Output the [x, y] coordinate of the center of the cell containing the given text.  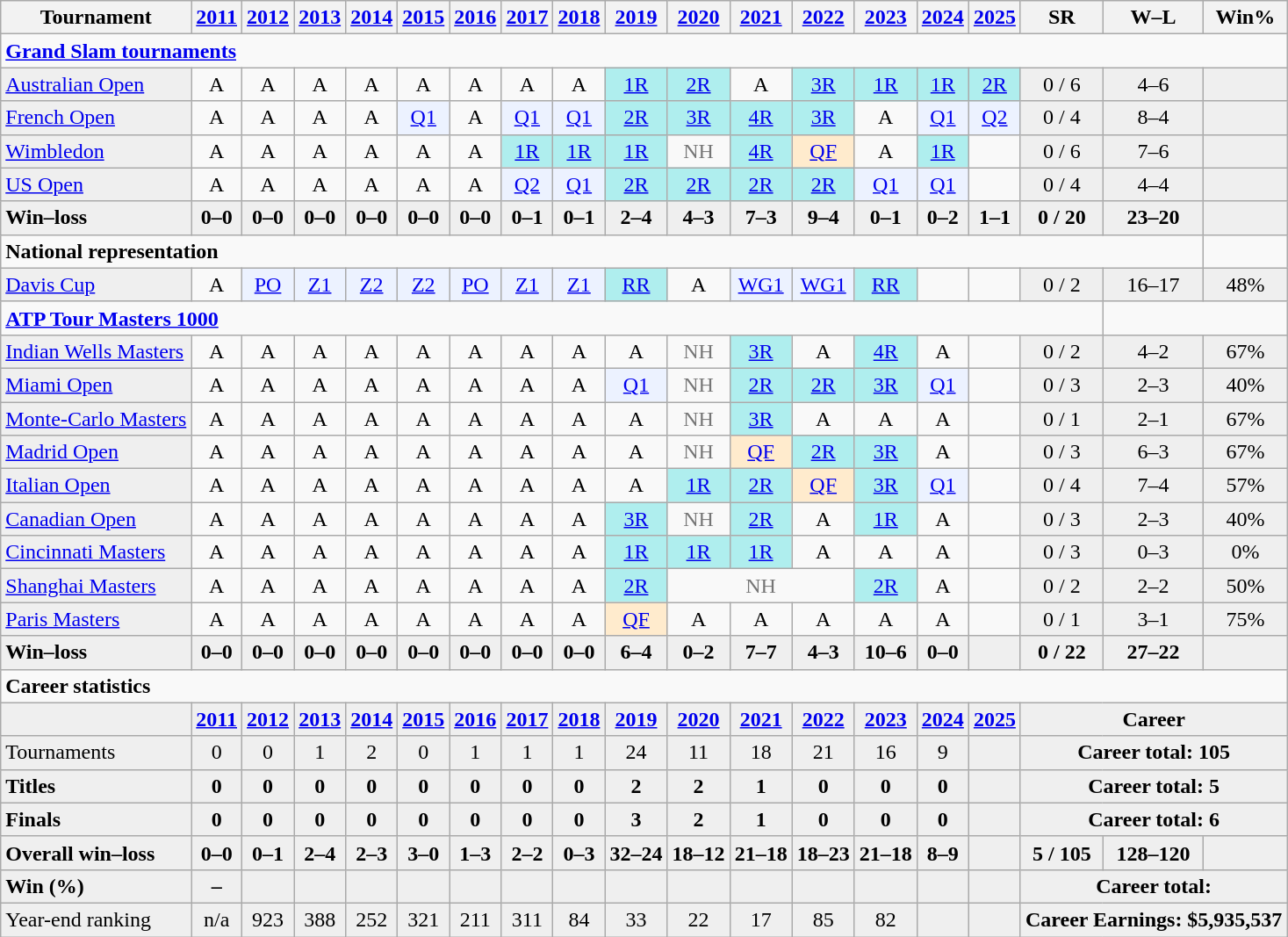
Miami Open [97, 385]
21 [824, 753]
33 [636, 919]
Win% [1245, 18]
French Open [97, 118]
SR [1061, 18]
4–2 [1154, 351]
ATP Tour Masters 1000 [551, 318]
6–4 [636, 652]
3 [636, 819]
128–120 [1154, 853]
– [217, 886]
57% [1245, 486]
National representation [602, 251]
8–9 [943, 853]
82 [885, 919]
W–L [1154, 18]
Overall win–loss [97, 853]
85 [824, 919]
7–4 [1154, 486]
24 [636, 753]
48% [1245, 285]
Wimbledon [97, 151]
7–3 [760, 218]
9–4 [824, 218]
Career total: 105 [1154, 753]
1–1 [994, 218]
Career total: 6 [1154, 819]
18 [760, 753]
Cincinnati Masters [97, 552]
22 [699, 919]
16 [885, 753]
Monte-Carlo Masters [97, 419]
8–4 [1154, 118]
n/a [217, 919]
6–3 [1154, 452]
Indian Wells Masters [97, 351]
Davis Cup [97, 285]
Tournaments [97, 753]
Career total: 5 [1154, 786]
32–24 [636, 853]
Career total: [1154, 886]
Tournament [97, 18]
311 [527, 919]
7–6 [1154, 151]
3–1 [1154, 619]
Year-end ranking [97, 919]
18–12 [699, 853]
75% [1245, 619]
Career statistics [644, 686]
17 [760, 919]
Titles [97, 786]
16–17 [1154, 285]
18–23 [824, 853]
5 / 105 [1061, 853]
50% [1245, 586]
4–4 [1154, 184]
Win (%) [97, 886]
923 [269, 919]
84 [579, 919]
0% [1245, 552]
9 [943, 753]
23–20 [1154, 218]
211 [476, 919]
Grand Slam tournaments [644, 51]
Career [1154, 719]
3–0 [423, 853]
321 [423, 919]
27–22 [1154, 652]
2–1 [1154, 419]
Career Earnings: $5,935,537 [1154, 919]
Shanghai Masters [97, 586]
0 / 20 [1061, 218]
10–6 [885, 652]
11 [699, 753]
1–3 [476, 853]
Finals [97, 819]
0 / 22 [1061, 652]
4–6 [1154, 84]
US Open [97, 184]
7–7 [760, 652]
388 [320, 919]
Canadian Open [97, 519]
Italian Open [97, 486]
Australian Open [97, 84]
252 [372, 919]
Paris Masters [97, 619]
Madrid Open [97, 452]
